Return (X, Y) of the center of cell containing provided text 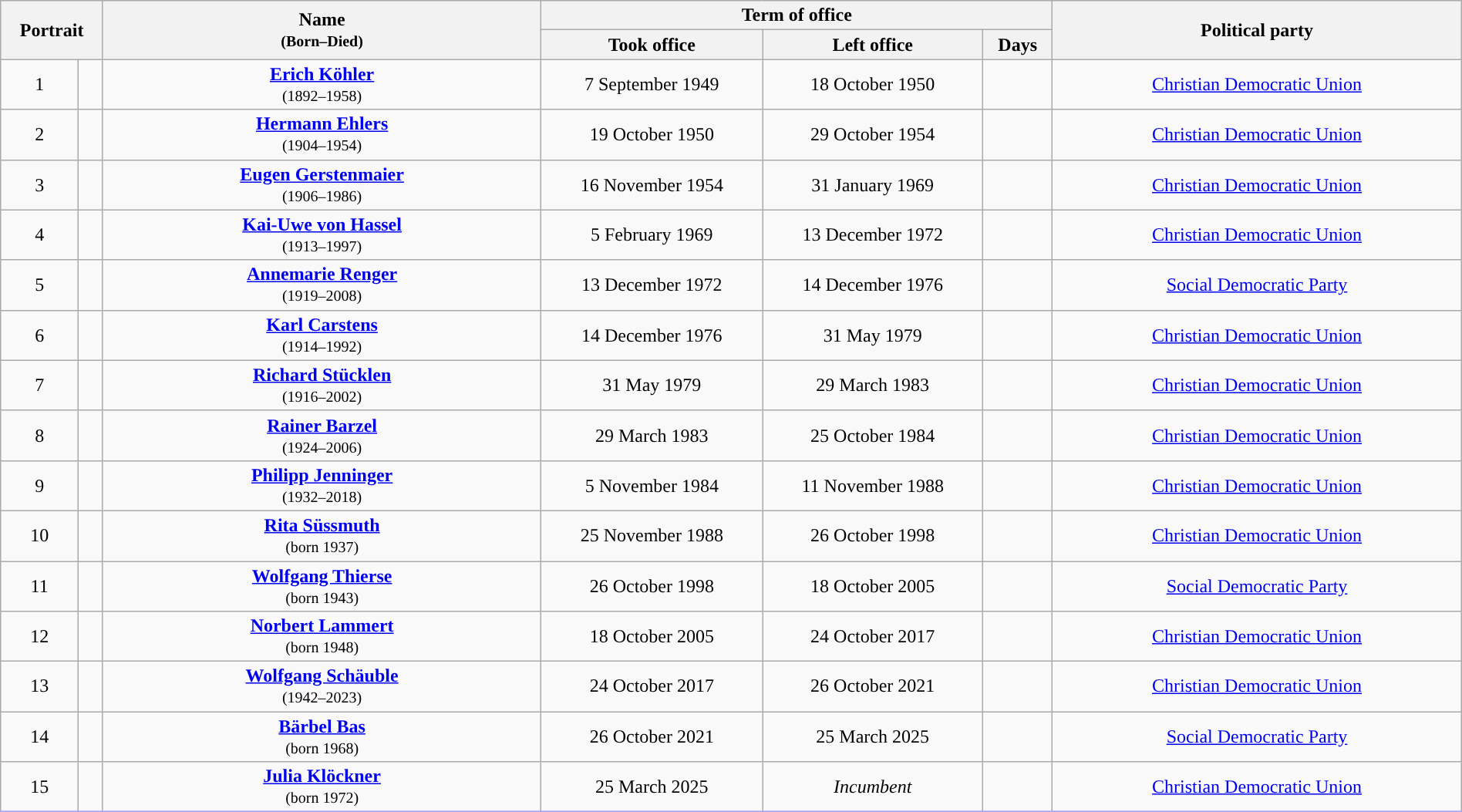
Eugen Gerstenmaier(1906–1986) (322, 185)
12 (40, 637)
7 (40, 386)
2 (40, 134)
Rainer Barzel(1924–2006) (322, 435)
5 November 1984 (652, 486)
Wolfgang Schäuble(1942–2023) (322, 686)
Karl Carstens(1914–1992) (322, 335)
18 October 1950 (873, 85)
Rita Süssmuth(born 1937) (322, 535)
1 (40, 85)
3 (40, 185)
25 October 1984 (873, 435)
9 (40, 486)
Left office (873, 45)
Kai-Uwe von Hassel(1913–1997) (322, 234)
5 February 1969 (652, 234)
31 January 1969 (873, 185)
Name(Born–Died) (322, 30)
14 (40, 737)
6 (40, 335)
10 (40, 535)
Norbert Lammert(born 1948) (322, 637)
7 September 1949 (652, 85)
5 (40, 285)
Hermann Ehlers(1904–1954) (322, 134)
Term of office (797, 15)
4 (40, 234)
13 (40, 686)
Richard Stücklen(1916–2002) (322, 386)
11 (40, 586)
Political party (1257, 30)
8 (40, 435)
16 November 1954 (652, 185)
Annemarie Renger(1919–2008) (322, 285)
Philipp Jenninger(1932–2018) (322, 486)
19 October 1950 (652, 134)
Incumbent (873, 787)
Portrait (52, 30)
Wolfgang Thierse(born 1943) (322, 586)
Julia Klöckner(born 1972) (322, 787)
Took office (652, 45)
29 October 1954 (873, 134)
15 (40, 787)
11 November 1988 (873, 486)
Days (1018, 45)
Bärbel Bas(born 1968) (322, 737)
Erich Köhler(1892–1958) (322, 85)
25 November 1988 (652, 535)
